Scan for the cell matching the given text and deliver its (x, y) coordinate at center. 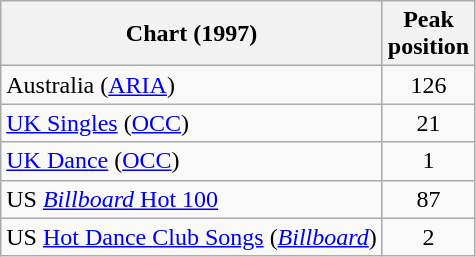
126 (428, 85)
21 (428, 123)
US Billboard Hot 100 (192, 199)
Australia (ARIA) (192, 85)
87 (428, 199)
UK Dance (OCC) (192, 161)
2 (428, 237)
UK Singles (OCC) (192, 123)
Chart (1997) (192, 34)
US Hot Dance Club Songs (Billboard) (192, 237)
Peakposition (428, 34)
1 (428, 161)
